Determine the (x, y) coordinate at the center of the cell enclosing the given text.  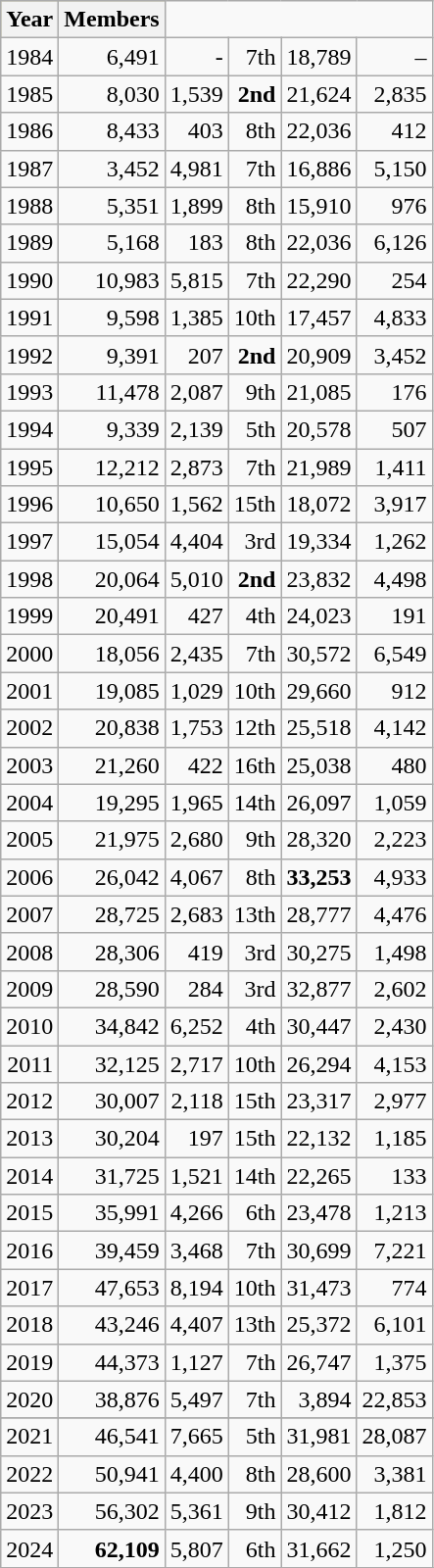
1,213 (394, 1213)
9,598 (112, 318)
2003 (29, 765)
4,407 (196, 1325)
4,266 (196, 1213)
1996 (29, 505)
7,665 (196, 1437)
1,059 (394, 803)
427 (196, 616)
21,989 (319, 467)
2005 (29, 840)
2008 (29, 952)
25,518 (319, 728)
1993 (29, 392)
1,498 (394, 952)
2024 (29, 1548)
17,457 (319, 318)
4,981 (196, 169)
4,476 (394, 914)
2019 (29, 1362)
2010 (29, 1026)
5,150 (394, 169)
20,064 (112, 579)
2,118 (196, 1102)
34,842 (112, 1026)
6,491 (112, 57)
3,381 (394, 1474)
976 (394, 206)
1990 (29, 280)
30,447 (319, 1026)
11,478 (112, 392)
18,056 (112, 654)
24,023 (319, 616)
28,306 (112, 952)
5,815 (196, 280)
6,126 (394, 243)
30,699 (319, 1250)
2004 (29, 803)
1,262 (394, 542)
43,246 (112, 1325)
1,812 (394, 1511)
25,038 (319, 765)
32,125 (112, 1063)
2,835 (394, 94)
2023 (29, 1511)
39,459 (112, 1250)
284 (196, 989)
2009 (29, 989)
9,391 (112, 355)
35,991 (112, 1213)
1995 (29, 467)
28,087 (394, 1437)
22,290 (319, 280)
5,010 (196, 579)
912 (394, 691)
1,899 (196, 206)
1,385 (196, 318)
1994 (29, 429)
26,042 (112, 877)
30,007 (112, 1102)
Members (112, 20)
419 (196, 952)
403 (196, 131)
16th (255, 765)
2,683 (196, 914)
254 (394, 280)
2017 (29, 1288)
176 (394, 392)
191 (394, 616)
15,910 (319, 206)
26,747 (319, 1362)
4,404 (196, 542)
8,194 (196, 1288)
4,153 (394, 1063)
22,265 (319, 1176)
2,223 (394, 840)
1,411 (394, 467)
20,838 (112, 728)
2021 (29, 1437)
38,876 (112, 1399)
1984 (29, 57)
30,275 (319, 952)
3,468 (196, 1250)
32,877 (319, 989)
9,339 (112, 429)
2001 (29, 691)
50,941 (112, 1474)
3,894 (319, 1399)
5,361 (196, 1511)
6,252 (196, 1026)
8,433 (112, 131)
774 (394, 1288)
5,168 (112, 243)
1991 (29, 318)
2006 (29, 877)
2,977 (394, 1102)
2,602 (394, 989)
31,473 (319, 1288)
1998 (29, 579)
47,653 (112, 1288)
26,294 (319, 1063)
7,221 (394, 1250)
1988 (29, 206)
15,054 (112, 542)
Year (29, 20)
28,725 (112, 914)
16,886 (319, 169)
2016 (29, 1250)
2022 (29, 1474)
28,777 (319, 914)
4,142 (394, 728)
19,085 (112, 691)
1,753 (196, 728)
10,650 (112, 505)
23,478 (319, 1213)
1,375 (394, 1362)
29,660 (319, 691)
31,725 (112, 1176)
4,498 (394, 579)
2,873 (196, 467)
1,539 (196, 94)
22,853 (394, 1399)
6,101 (394, 1325)
21,260 (112, 765)
4,833 (394, 318)
19,334 (319, 542)
23,317 (319, 1102)
197 (196, 1139)
1992 (29, 355)
2,680 (196, 840)
2020 (29, 1399)
12th (255, 728)
5,351 (112, 206)
28,600 (319, 1474)
3,917 (394, 505)
62,109 (112, 1548)
26,097 (319, 803)
18,789 (319, 57)
12,212 (112, 467)
1,965 (196, 803)
– (394, 57)
412 (394, 131)
28,590 (112, 989)
2015 (29, 1213)
4,400 (196, 1474)
2018 (29, 1325)
25,372 (319, 1325)
2012 (29, 1102)
5,497 (196, 1399)
2002 (29, 728)
19,295 (112, 803)
21,085 (319, 392)
422 (196, 765)
1,185 (394, 1139)
2000 (29, 654)
1,562 (196, 505)
56,302 (112, 1511)
2007 (29, 914)
20,491 (112, 616)
133 (394, 1176)
30,412 (319, 1511)
1989 (29, 243)
31,981 (319, 1437)
207 (196, 355)
- (196, 57)
2011 (29, 1063)
10,983 (112, 280)
20,578 (319, 429)
1986 (29, 131)
1987 (29, 169)
1,127 (196, 1362)
4,067 (196, 877)
1,521 (196, 1176)
30,572 (319, 654)
2,435 (196, 654)
1,250 (394, 1548)
2014 (29, 1176)
1999 (29, 616)
22,132 (319, 1139)
2,717 (196, 1063)
30,204 (112, 1139)
31,662 (319, 1548)
33,253 (319, 877)
18,072 (319, 505)
20,909 (319, 355)
44,373 (112, 1362)
23,832 (319, 579)
5,807 (196, 1548)
8,030 (112, 94)
46,541 (112, 1437)
1,029 (196, 691)
21,624 (319, 94)
2,139 (196, 429)
2013 (29, 1139)
1997 (29, 542)
480 (394, 765)
21,975 (112, 840)
1985 (29, 94)
2,087 (196, 392)
2,430 (394, 1026)
28,320 (319, 840)
4,933 (394, 877)
183 (196, 243)
507 (394, 429)
6,549 (394, 654)
